Pinpoint the cell where the given text exists, returning its [X, Y] midpoint coordinate. 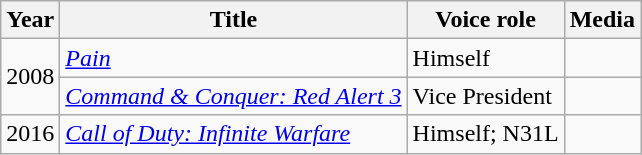
Year [30, 20]
2008 [30, 77]
2016 [30, 134]
Media [602, 20]
Himself [486, 58]
Vice President [486, 96]
Voice role [486, 20]
Title [234, 20]
Call of Duty: Infinite Warfare [234, 134]
Command & Conquer: Red Alert 3 [234, 96]
Himself; N31L [486, 134]
Pain [234, 58]
